Return (X, Y) of the center of cell containing provided text 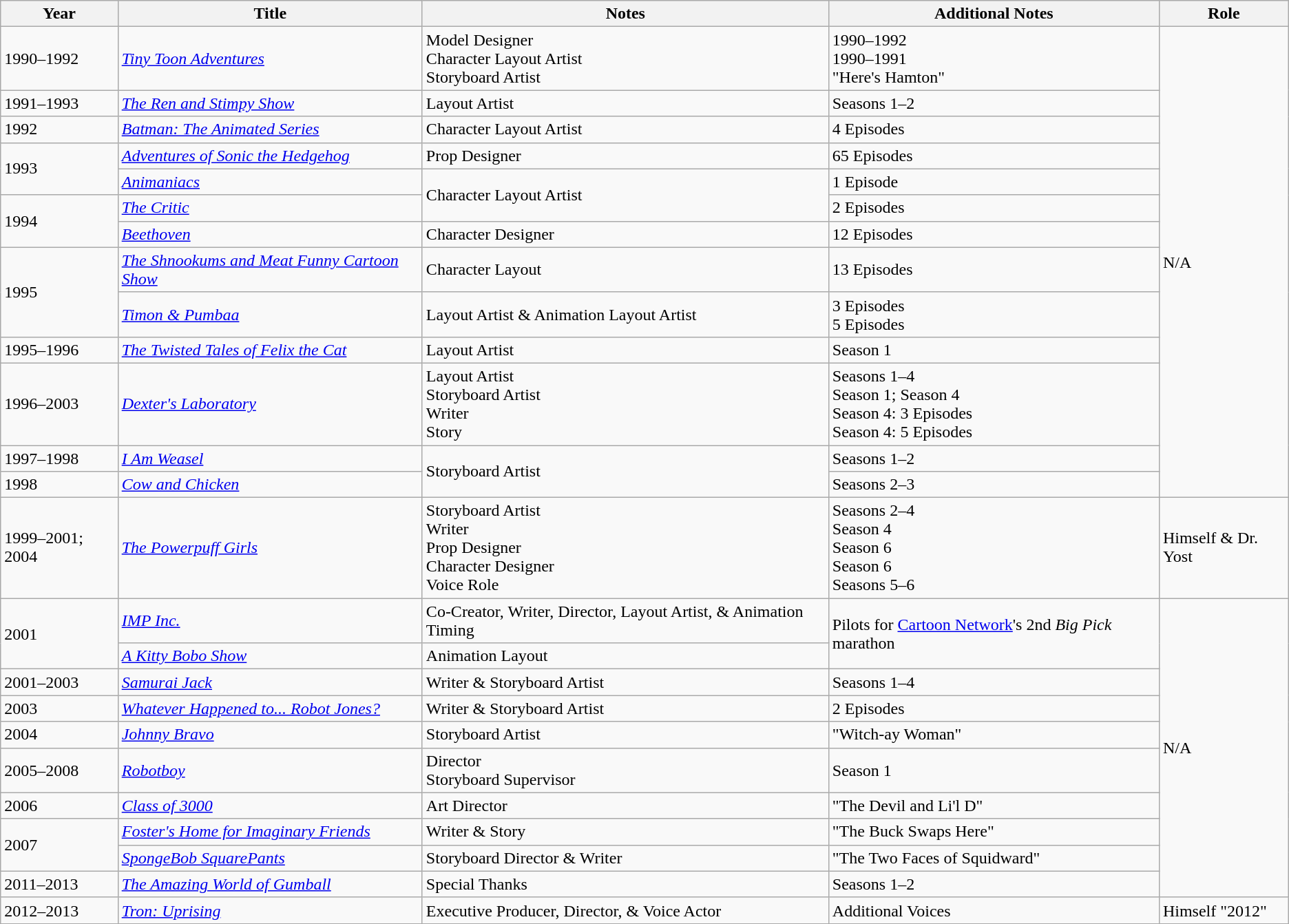
13 Episodes (994, 270)
1999–2001; 2004 (59, 548)
1990–19921990–1991"Here's Hamton" (994, 59)
"The Two Faces of Squidward" (994, 858)
"Witch-ay Woman" (994, 735)
The Critic (270, 208)
IMP Inc. (270, 621)
Himself "2012" (1224, 910)
Writer & Story (625, 832)
1991–1993 (59, 103)
1990–1992 (59, 59)
Robotboy (270, 770)
Role (1224, 14)
2011–2013 (59, 884)
Foster's Home for Imaginary Friends (270, 832)
1998 (59, 485)
"The Devil and Li'l D" (994, 806)
Seasons 2–3 (994, 485)
DirectorStoryboard Supervisor (625, 770)
1994 (59, 221)
Art Director (625, 806)
Co-Creator, Writer, Director, Layout Artist, & Animation Timing (625, 621)
The Ren and Stimpy Show (270, 103)
1997–1998 (59, 458)
Timon & Pumbaa (270, 314)
4 Episodes (994, 129)
The Twisted Tales of Felix the Cat (270, 350)
1996–2003 (59, 403)
Layout ArtistStoryboard ArtistWriterStory (625, 403)
Pilots for Cartoon Network's 2nd Big Pick marathon (994, 633)
2001–2003 (59, 682)
Whatever Happened to... Robot Jones? (270, 708)
Seasons 2–4Season 4Season 6Season 6Seasons 5–6 (994, 548)
Animaniacs (270, 182)
2003 (59, 708)
Character Designer (625, 234)
Year (59, 14)
Layout Artist & Animation Layout Artist (625, 314)
2004 (59, 735)
2001 (59, 633)
2007 (59, 845)
1995 (59, 292)
Samurai Jack (270, 682)
Title (270, 14)
The Powerpuff Girls (270, 548)
I Am Weasel (270, 458)
1 Episode (994, 182)
65 Episodes (994, 156)
Prop Designer (625, 156)
Storyboard ArtistWriterProp DesignerCharacter DesignerVoice Role (625, 548)
Adventures of Sonic the Hedgehog (270, 156)
2006 (59, 806)
A Kitty Bobo Show (270, 656)
Additional Notes (994, 14)
Seasons 1–4 (994, 682)
The Shnookums and Meat Funny Cartoon Show (270, 270)
Cow and Chicken (270, 485)
Executive Producer, Director, & Voice Actor (625, 910)
1995–1996 (59, 350)
Tron: Uprising (270, 910)
Class of 3000 (270, 806)
1993 (59, 169)
The Amazing World of Gumball (270, 884)
Character Layout (625, 270)
Special Thanks (625, 884)
12 Episodes (994, 234)
Tiny Toon Adventures (270, 59)
Model DesignerCharacter Layout ArtistStoryboard Artist (625, 59)
SpongeBob SquarePants (270, 858)
Seasons 1–4Season 1; Season 4Season 4: 3 EpisodesSeason 4: 5 Episodes (994, 403)
1992 (59, 129)
Storyboard Director & Writer (625, 858)
3 Episodes5 Episodes (994, 314)
Beethoven (270, 234)
Johnny Bravo (270, 735)
Notes (625, 14)
2012–2013 (59, 910)
Dexter's Laboratory (270, 403)
Animation Layout (625, 656)
Batman: The Animated Series (270, 129)
"The Buck Swaps Here" (994, 832)
2005–2008 (59, 770)
Himself & Dr. Yost (1224, 548)
Additional Voices (994, 910)
